Return [x, y] of the center of cell containing provided text 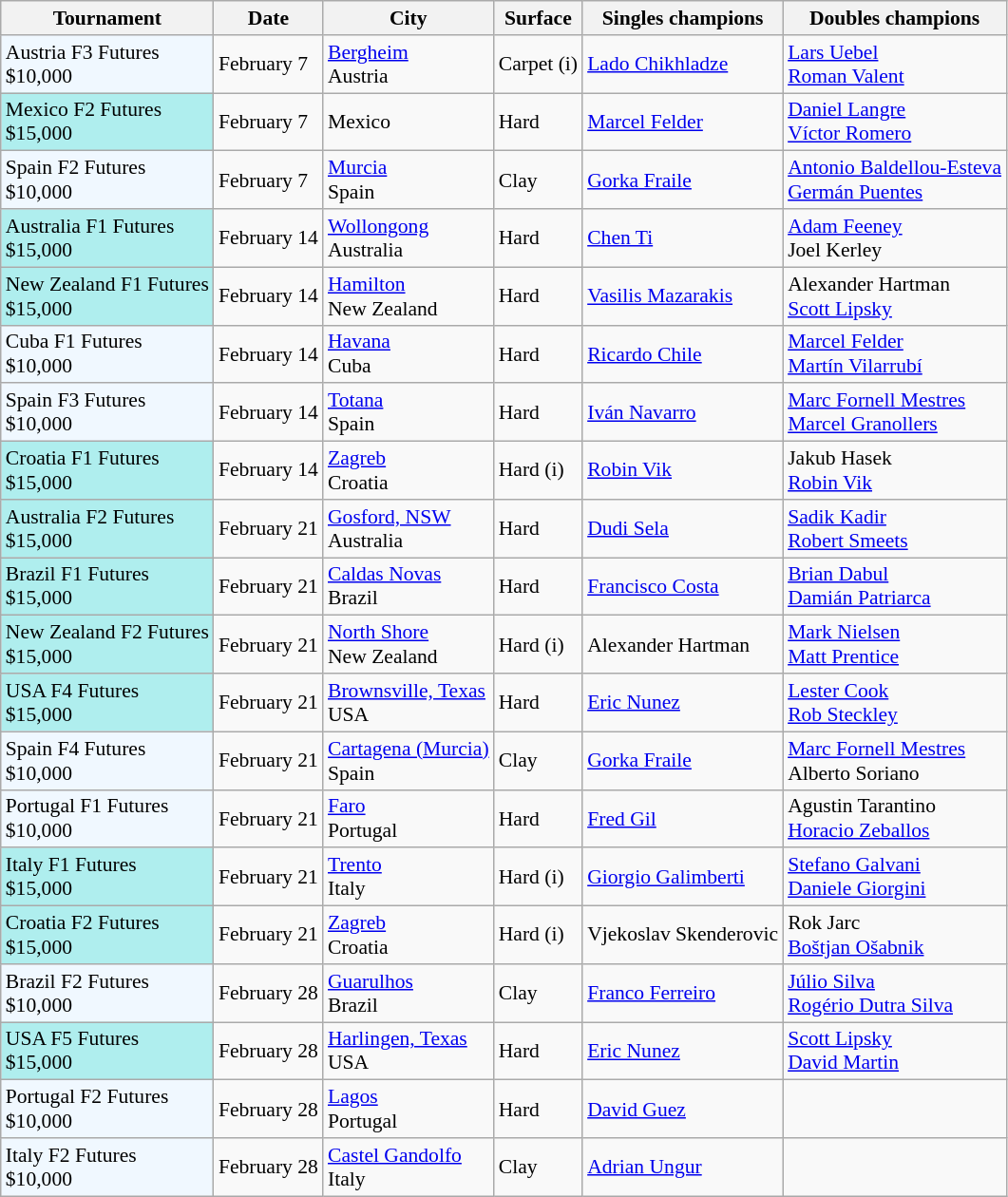
Spain F3 Futures$10,000 [107, 412]
New Zealand F1 Futures$15,000 [107, 296]
Marc Fornell Mestres Marcel Granollers [895, 412]
LagosPortugal [409, 1110]
Dudi Sela [682, 528]
Júlio Silva Rogério Dutra Silva [895, 994]
Surface [538, 18]
BergheimAustria [409, 65]
HamiltonNew Zealand [409, 296]
Franco Ferreiro [682, 994]
Giorgio Galimberti [682, 878]
Chen Ti [682, 237]
City [409, 18]
HavanaCuba [409, 353]
Marc Fornell Mestres Alberto Soriano [895, 760]
Mexico [409, 122]
FaroPortugal [409, 819]
Portugal F1 Futures$10,000 [107, 819]
Cuba F1 Futures$10,000 [107, 353]
Francisco Costa [682, 587]
Adrian Ungur [682, 1167]
Alexander Hartman Scott Lipsky [895, 296]
Marcel Felder [682, 122]
Singles champions [682, 18]
Adam Feeney Joel Kerley [895, 237]
Vasilis Mazarakis [682, 296]
Brazil F1 Futures$15,000 [107, 587]
Stefano Galvani Daniele Giorgini [895, 878]
Lars Uebel Roman Valent [895, 65]
Iván Navarro [682, 412]
Croatia F2 Futures$15,000 [107, 935]
Sadik Kadir Robert Smeets [895, 528]
Mexico F2 Futures$15,000 [107, 122]
Castel GandolfoItaly [409, 1167]
GuarulhosBrazil [409, 994]
Lester Cook Rob Steckley [895, 703]
Portugal F2 Futures$10,000 [107, 1110]
Brownsville, TexasUSA [409, 703]
Caldas NovasBrazil [409, 587]
Fred Gil [682, 819]
Croatia F1 Futures$15,000 [107, 471]
Jakub Hasek Robin Vik [895, 471]
Austria F3 Futures$10,000 [107, 65]
Tournament [107, 18]
USA F5 Futures$15,000 [107, 1051]
Lado Chikhladze [682, 65]
Australia F1 Futures$15,000 [107, 237]
Mark Nielsen Matt Prentice [895, 644]
Doubles champions [895, 18]
Rok Jarc Boštjan Ošabnik [895, 935]
Marcel Felder Martín Vilarrubí [895, 353]
Harlingen, TexasUSA [409, 1051]
Spain F4 Futures$10,000 [107, 760]
Carpet (i) [538, 65]
David Guez [682, 1110]
USA F4 Futures$15,000 [107, 703]
North ShoreNew Zealand [409, 644]
Brazil F2 Futures$10,000 [107, 994]
Vjekoslav Skenderovic [682, 935]
Italy F1 Futures$15,000 [107, 878]
MurciaSpain [409, 180]
Alexander Hartman [682, 644]
Scott Lipsky David Martin [895, 1051]
Cartagena (Murcia)Spain [409, 760]
Date [268, 18]
Ricardo Chile [682, 353]
Australia F2 Futures$15,000 [107, 528]
Gosford, NSWAustralia [409, 528]
Daniel Langre Víctor Romero [895, 122]
Robin Vik [682, 471]
WollongongAustralia [409, 237]
Italy F2 Futures$10,000 [107, 1167]
Brian Dabul Damián Patriarca [895, 587]
TotanaSpain [409, 412]
Agustin Tarantino Horacio Zeballos [895, 819]
Spain F2 Futures$10,000 [107, 180]
Antonio Baldellou-Esteva Germán Puentes [895, 180]
New Zealand F2 Futures$15,000 [107, 644]
TrentoItaly [409, 878]
